Extract the [x, y] coordinate from the center of the cell holding the provided text.  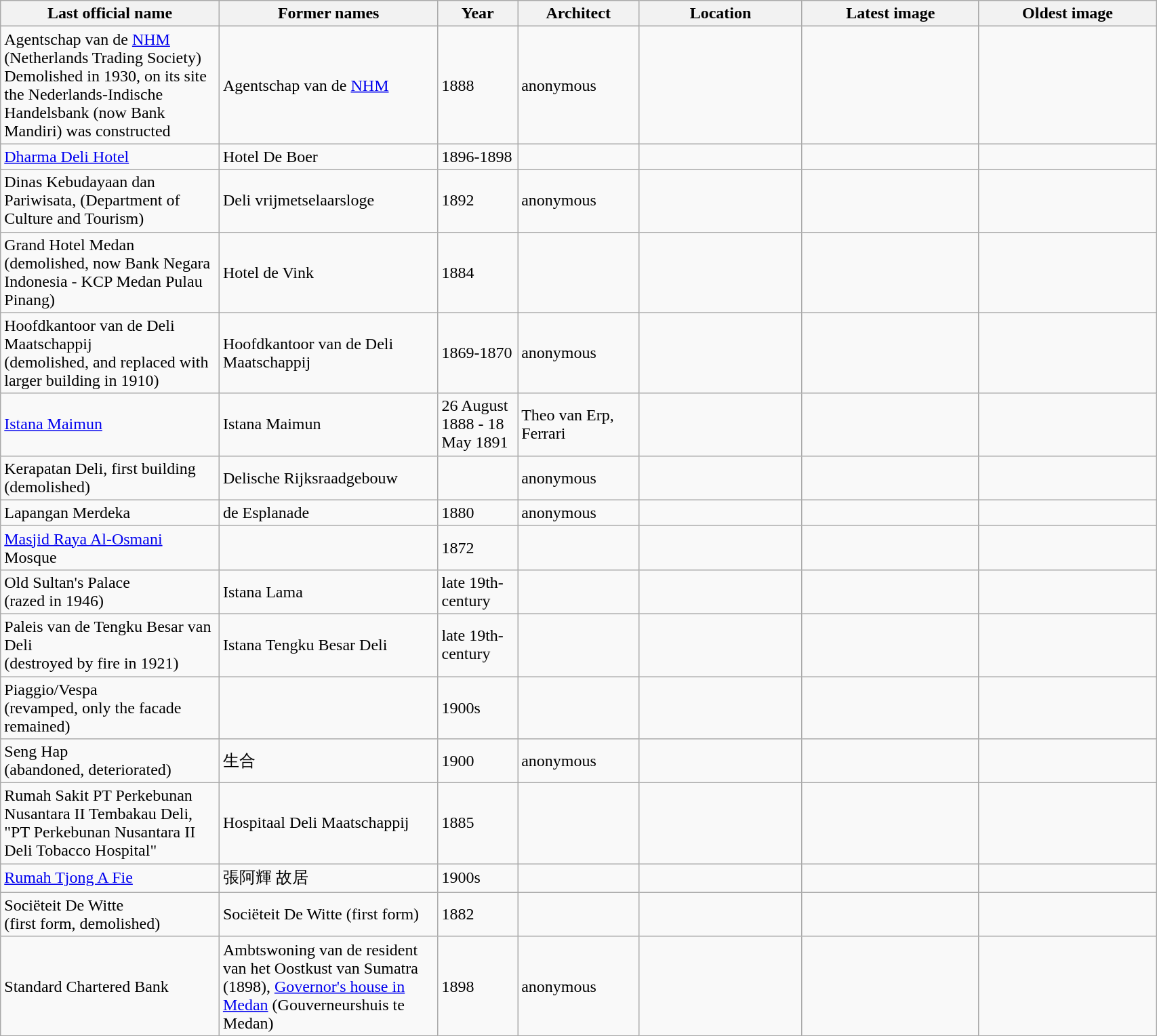
Istana Lama [328, 591]
Former names [328, 14]
Architect [579, 14]
1888 [478, 85]
1892 [478, 201]
Old Sultan's Palace (razed in 1946) [110, 591]
Piaggio/Vespa (revamped, only the facade remained) [110, 708]
Oldest image [1067, 14]
Istana Tengku Besar Deli [328, 645]
Dharma Deli Hotel [110, 157]
Paleis van de Tengku Besar van Deli (destroyed by fire in 1921) [110, 645]
生合 [328, 761]
1872 [478, 548]
Sociëteit De Witte (first form) [328, 914]
Hoofdkantoor van de Deli Maatschappij (demolished, and replaced with larger building in 1910) [110, 353]
Year [478, 14]
張阿輝 故居 [328, 879]
Hotel De Boer [328, 157]
Standard Chartered Bank [110, 986]
Rumah Tjong A Fie [110, 879]
Hospitaal Deli Maatschappij [328, 823]
1880 [478, 513]
Lapangan Merdeka [110, 513]
Grand Hotel Medan (demolished, now Bank Negara Indonesia - KCP Medan Pulau Pinang) [110, 273]
26 August 1888 - 18 May 1891 [478, 424]
1896-1898 [478, 157]
1900 [478, 761]
1885 [478, 823]
Seng Hap (abandoned, deteriorated) [110, 761]
de Esplanade [328, 513]
Kerapatan Deli, first building (demolished) [110, 477]
Hoofdkantoor van de Deli Maatschappij [328, 353]
Last official name [110, 14]
1898 [478, 986]
1869-1870 [478, 353]
Ambtswoning van de resident van het Oostkust van Sumatra (1898), Governor's house in Medan (Gouverneurshuis te Medan) [328, 986]
Delische Rijksraadgebouw [328, 477]
Theo van Erp, Ferrari [579, 424]
Sociëteit De Witte (first form, demolished) [110, 914]
Location [721, 14]
1882 [478, 914]
1884 [478, 273]
Agentschap van de NHM [328, 85]
Deli vrijmetselaarsloge [328, 201]
Masjid Raya Al-Osmani Mosque [110, 548]
Rumah Sakit PT Perkebunan Nusantara II Tembakau Deli, "PT Perkebunan Nusantara II Deli Tobacco Hospital" [110, 823]
Latest image [891, 14]
Dinas Kebudayaan dan Pariwisata, (Department of Culture and Tourism) [110, 201]
Hotel de Vink [328, 273]
